Scan for the cell matching the given text and deliver its (X, Y) coordinate at center. 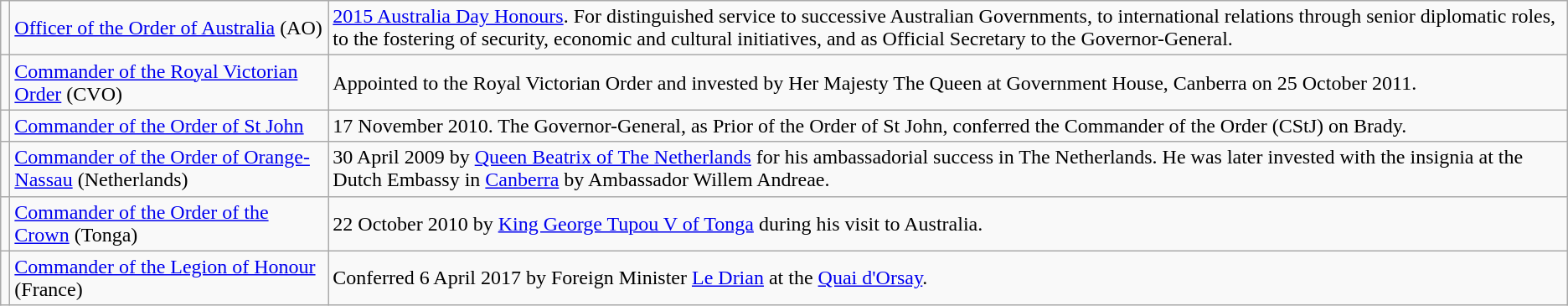
Commander of the Royal Victorian Order (CVO) (169, 82)
Commander of the Order of Orange-Nassau (Netherlands) (169, 169)
Appointed to the Royal Victorian Order and invested by Her Majesty The Queen at Government House, Canberra on 25 October 2011. (948, 82)
Conferred 6 April 2017 by Foreign Minister Le Drian at the Quai d'Orsay. (948, 278)
Commander of the Legion of Honour (France) (169, 278)
Commander of the Order of the Crown (Tonga) (169, 223)
22 October 2010 by King George Tupou V of Tonga during his visit to Australia. (948, 223)
Commander of the Order of St John (169, 126)
Officer of the Order of Australia (AO) (169, 29)
17 November 2010. The Governor-General, as Prior of the Order of St John, conferred the Commander of the Order (CStJ) on Brady. (948, 126)
